Capture the cell that displays the provided text and extract its (X, Y) central coordinate. 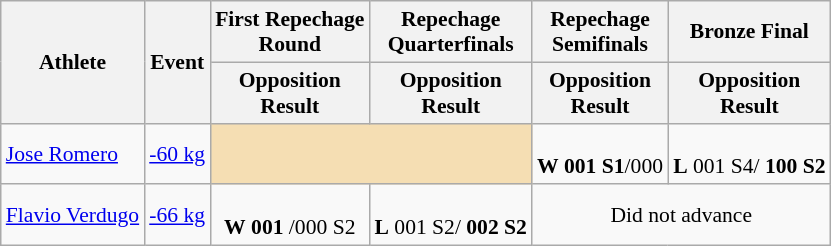
W 001 S1/000 (600, 154)
Bronze Final (749, 32)
Did not advance (682, 216)
-66 kg (177, 216)
W 001 /000 S2 (290, 216)
Repechage Quarterfinals (450, 32)
L 001 S4/ 100 S2 (749, 154)
Athlete (72, 62)
Flavio Verdugo (72, 216)
Jose Romero (72, 154)
L 001 S2/ 002 S2 (450, 216)
Repechage Semifinals (600, 32)
First Repechage Round (290, 32)
-60 kg (177, 154)
Event (177, 62)
